Return [x, y] of the center of cell containing provided text 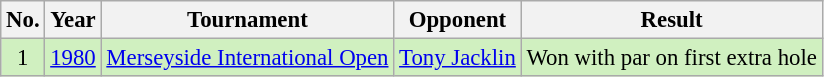
Merseyside International Open [248, 58]
Tournament [248, 20]
Year [73, 20]
Opponent [458, 20]
Won with par on first extra hole [672, 58]
Result [672, 20]
No. [23, 20]
1980 [73, 58]
Tony Jacklin [458, 58]
1 [23, 58]
